Scan for the cell matching the given text and deliver its (x, y) coordinate at center. 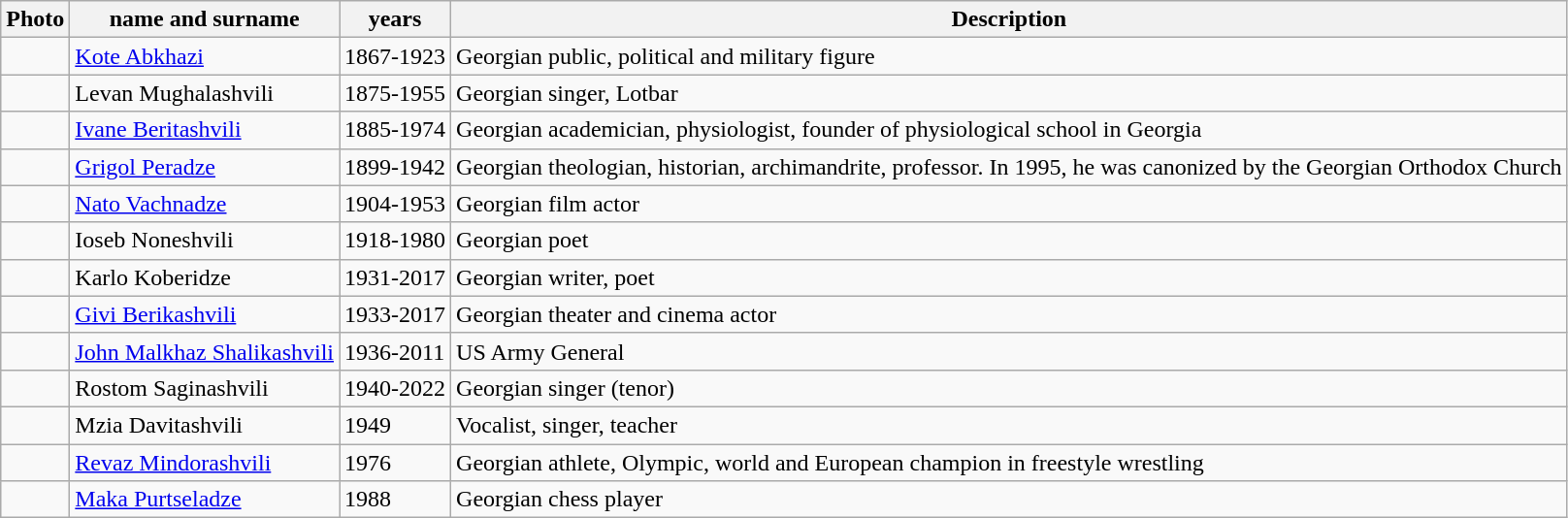
Levan Mughalashvili (205, 93)
1899-1942 (396, 167)
1976 (396, 463)
1918-1980 (396, 241)
1867-1923 (396, 56)
1949 (396, 425)
Givi Berikashvili (205, 314)
US Army General (1009, 351)
Georgian theologian, historian, archimandrite, professor. In 1995, he was canonized by the Georgian Orthodox Church (1009, 167)
Georgian public, political and military figure (1009, 56)
Georgian academician, physiologist, founder of physiological school in Georgia (1009, 130)
Nato Vachnadze (205, 204)
Georgian athlete, Olympic, world and European champion in freestyle wrestling (1009, 463)
1885-1974 (396, 130)
Mzia Davitashvili (205, 425)
Revaz Mindorashvili (205, 463)
Description (1009, 19)
1988 (396, 500)
Rostom Saginashvili (205, 388)
Georgian poet (1009, 241)
Ivane Beritashvili (205, 130)
1940-2022 (396, 388)
Ioseb Noneshvili (205, 241)
Karlo Koberidze (205, 277)
Maka Purtseladze (205, 500)
Georgian chess player (1009, 500)
name and surname (205, 19)
Georgian film actor (1009, 204)
1931-2017 (396, 277)
Photo (35, 19)
Georgian theater and cinema actor (1009, 314)
1936-2011 (396, 351)
Vocalist, singer, teacher (1009, 425)
John Malkhaz Shalikashvili (205, 351)
Grigol Peradze (205, 167)
Georgian singer, Lotbar (1009, 93)
years (396, 19)
1875-1955 (396, 93)
1904-1953 (396, 204)
1933-2017 (396, 314)
Kote Abkhazi (205, 56)
Georgian writer, poet (1009, 277)
Georgian singer (tenor) (1009, 388)
